Output the (x, y) coordinate of the center of the cell containing the given text.  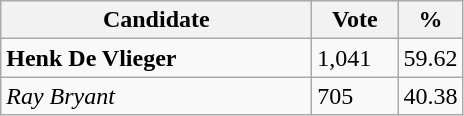
% (430, 20)
Ray Bryant (156, 96)
705 (355, 96)
Candidate (156, 20)
40.38 (430, 96)
Vote (355, 20)
Henk De Vlieger (156, 58)
1,041 (355, 58)
59.62 (430, 58)
